Scan for the cell matching the given text and deliver its [X, Y] coordinate at center. 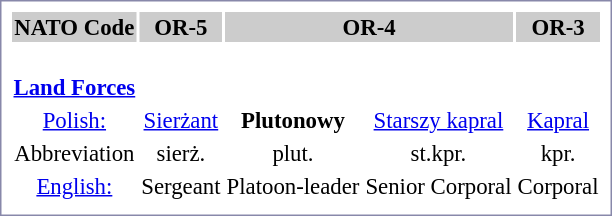
NATO Code [74, 27]
Sergeant [181, 186]
sierż. [181, 153]
Starszy kapral [438, 120]
st.kpr. [438, 153]
OR-3 [558, 27]
Sierżant [181, 120]
Kapral [558, 120]
OR-5 [181, 27]
OR-4 [369, 27]
Senior Corporal [438, 186]
Plutonowy [293, 120]
Platoon-leader [293, 186]
Polish: [74, 120]
Land Forces [74, 74]
plut. [293, 153]
English: [74, 186]
kpr. [558, 153]
Corporal [558, 186]
Abbreviation [74, 153]
